Return [x, y] of the center of cell containing provided text 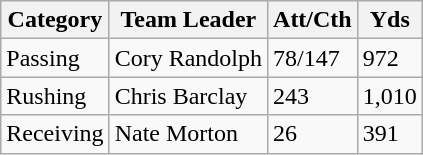
Att/Cth [313, 20]
1,010 [390, 96]
26 [313, 134]
Team Leader [188, 20]
391 [390, 134]
Category [55, 20]
Cory Randolph [188, 58]
972 [390, 58]
78/147 [313, 58]
Rushing [55, 96]
Chris Barclay [188, 96]
Nate Morton [188, 134]
243 [313, 96]
Receiving [55, 134]
Yds [390, 20]
Passing [55, 58]
